Return (X, Y) of the center of cell containing provided text 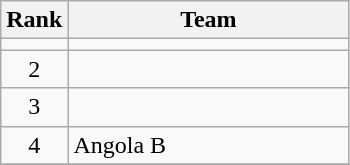
Rank (34, 20)
Angola B (208, 145)
Team (208, 20)
4 (34, 145)
2 (34, 69)
3 (34, 107)
